Find where the given text appears and provide that cell's center as [x, y] coordinate. 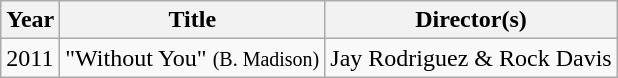
Jay Rodriguez & Rock Davis [471, 58]
Year [30, 20]
2011 [30, 58]
"Without You" (B. Madison) [192, 58]
Title [192, 20]
Director(s) [471, 20]
